Return (x, y) of the center of cell containing provided text 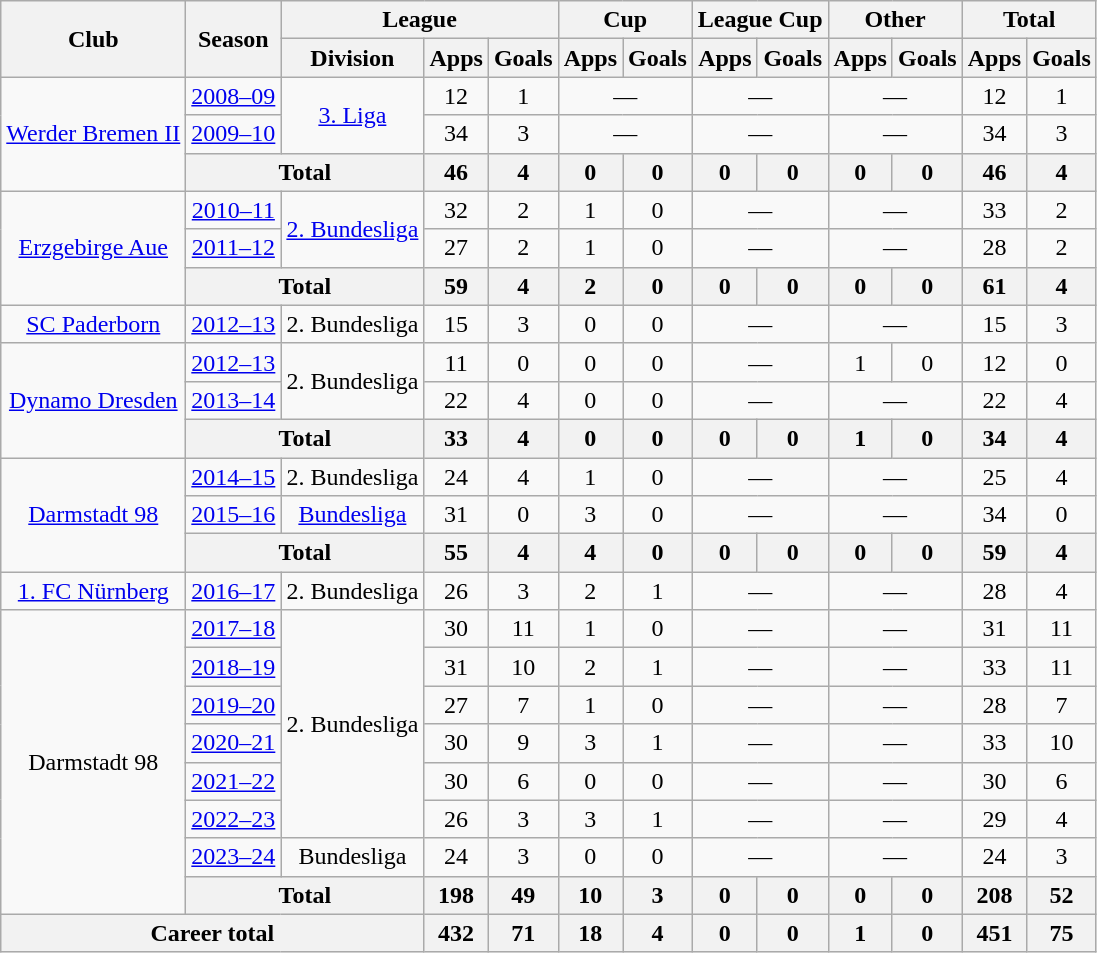
49 (523, 895)
432 (456, 933)
2014–15 (234, 477)
2019–20 (234, 705)
League Cup (760, 20)
2020–21 (234, 743)
Club (94, 39)
2023–24 (234, 857)
2008–09 (234, 96)
Cup (625, 20)
451 (994, 933)
61 (994, 286)
Career total (212, 933)
Season (234, 39)
Werder Bremen II (94, 134)
55 (456, 553)
Other (895, 20)
3. Liga (352, 115)
League (420, 20)
2021–22 (234, 781)
2015–16 (234, 515)
2009–10 (234, 134)
198 (456, 895)
2010–11 (234, 210)
29 (994, 819)
75 (1062, 933)
32 (456, 210)
25 (994, 477)
2013–14 (234, 400)
9 (523, 743)
2016–17 (234, 591)
2022–23 (234, 819)
1. FC Nürnberg (94, 591)
18 (590, 933)
52 (1062, 895)
SC Paderborn (94, 324)
208 (994, 895)
2017–18 (234, 629)
Erzgebirge Aue (94, 248)
Division (352, 58)
2018–19 (234, 667)
Dynamo Dresden (94, 400)
2011–12 (234, 248)
71 (523, 933)
